From the cell containing the given text, extract its center point as [x, y] coordinate. 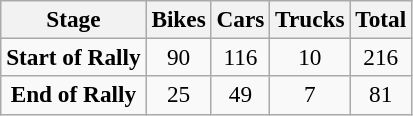
Stage [74, 19]
90 [178, 57]
116 [240, 57]
25 [178, 95]
End of Rally [74, 95]
Total [381, 19]
Bikes [178, 19]
Trucks [310, 19]
81 [381, 95]
Start of Rally [74, 57]
10 [310, 57]
49 [240, 95]
Cars [240, 19]
7 [310, 95]
216 [381, 57]
